Pinpoint the cell where the given text exists, returning its (X, Y) midpoint coordinate. 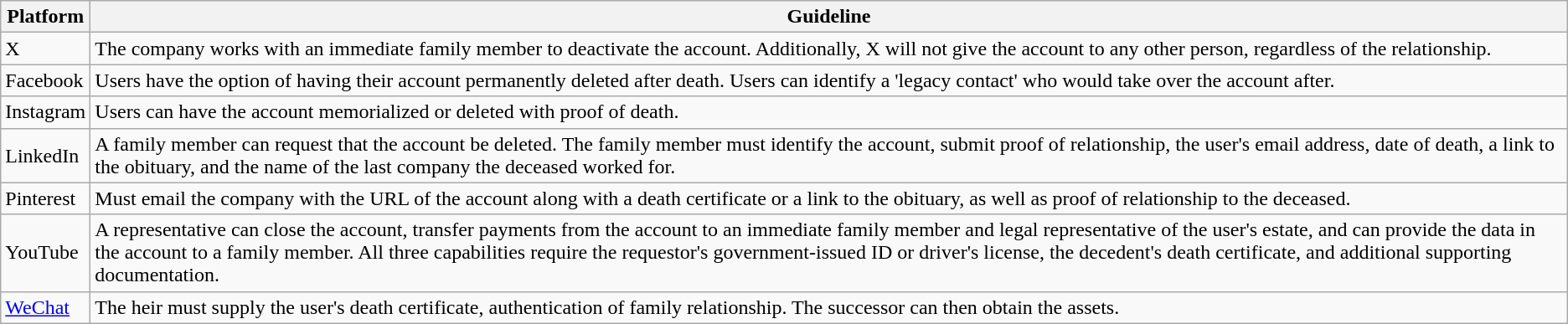
X (45, 49)
WeChat (45, 307)
Pinterest (45, 198)
LinkedIn (45, 156)
The heir must supply the user's death certificate, authentication of family relationship. The successor can then obtain the assets. (829, 307)
YouTube (45, 253)
Instagram (45, 112)
Facebook (45, 80)
Platform (45, 17)
Guideline (829, 17)
Users can have the account memorialized or deleted with proof of death. (829, 112)
